Output the [X, Y] coordinate of the center of the cell containing the given text.  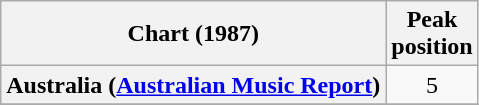
Peakposition [432, 34]
Australia (Australian Music Report) [194, 85]
5 [432, 85]
Chart (1987) [194, 34]
